Scan for the cell matching the given text and deliver its (X, Y) coordinate at center. 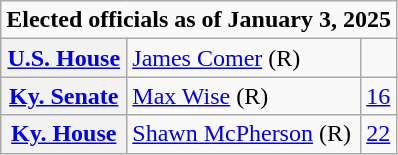
U.S. House (64, 58)
James Comer (R) (244, 58)
Ky. Senate (64, 96)
Ky. House (64, 134)
Elected officials as of January 3, 2025 (199, 20)
16 (379, 96)
22 (379, 134)
Shawn McPherson (R) (244, 134)
Max Wise (R) (244, 96)
